Return [x, y] of the center of cell containing provided text 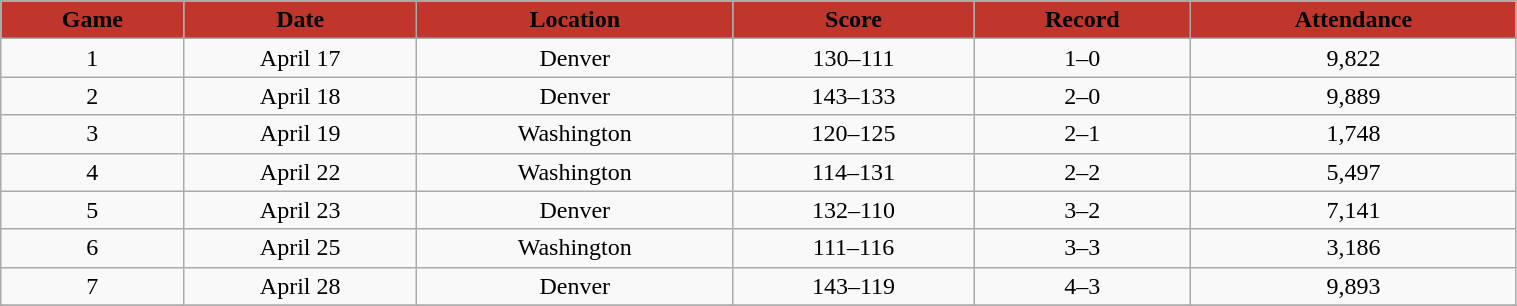
3 [92, 134]
5,497 [1354, 172]
4–3 [1082, 286]
Game [92, 20]
April 23 [300, 210]
7,141 [1354, 210]
2–2 [1082, 172]
1 [92, 58]
2–1 [1082, 134]
2 [92, 96]
1,748 [1354, 134]
April 22 [300, 172]
120–125 [854, 134]
Record [1082, 20]
Date [300, 20]
April 18 [300, 96]
Score [854, 20]
1–0 [1082, 58]
2–0 [1082, 96]
April 17 [300, 58]
143–119 [854, 286]
9,893 [1354, 286]
9,822 [1354, 58]
April 19 [300, 134]
Attendance [1354, 20]
132–110 [854, 210]
143–133 [854, 96]
5 [92, 210]
114–131 [854, 172]
7 [92, 286]
Location [574, 20]
111–116 [854, 248]
3–2 [1082, 210]
April 25 [300, 248]
9,889 [1354, 96]
130–111 [854, 58]
6 [92, 248]
4 [92, 172]
3–3 [1082, 248]
April 28 [300, 286]
3,186 [1354, 248]
